Find where the given text appears and provide that cell's center as (X, Y) coordinate. 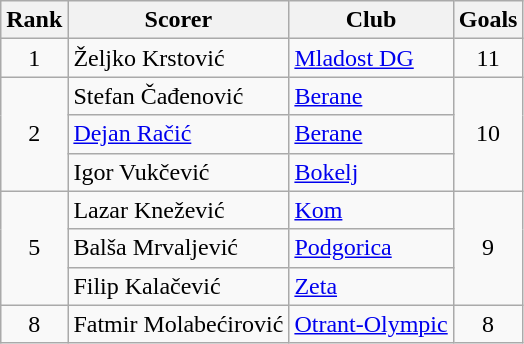
Zeta (371, 286)
5 (34, 248)
Lazar Knežević (178, 210)
1 (34, 58)
Dejan Račić (178, 134)
Fatmir Molabećirović (178, 324)
Igor Vukčević (178, 172)
Balša Mrvaljević (178, 248)
10 (488, 134)
Scorer (178, 20)
Otrant-Olympic (371, 324)
2 (34, 134)
11 (488, 58)
Željko Krstović (178, 58)
Kom (371, 210)
Filip Kalačević (178, 286)
Rank (34, 20)
Bokelj (371, 172)
Club (371, 20)
Mladost DG (371, 58)
Podgorica (371, 248)
Goals (488, 20)
9 (488, 248)
Stefan Čađenović (178, 96)
